Extract the (X, Y) coordinate from the center of the cell holding the provided text.  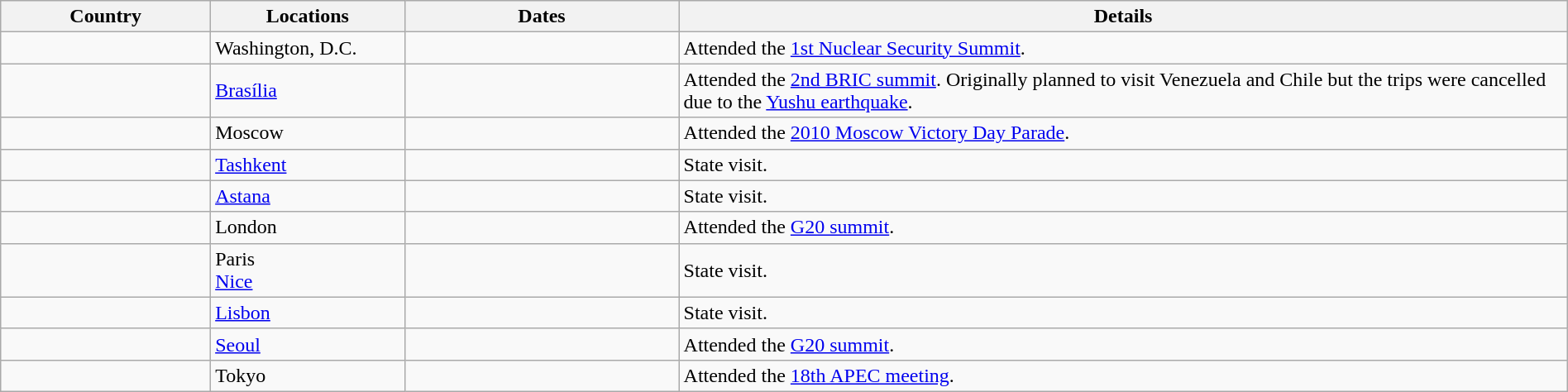
Lisbon (308, 313)
Seoul (308, 344)
ParisNice (308, 270)
Dates (542, 17)
Tashkent (308, 165)
Attended the 2nd BRIC summit. Originally planned to visit Venezuela and Chile but the trips were cancelled due to the Yushu earthquake. (1123, 91)
Attended the 1st Nuclear Security Summit. (1123, 48)
Attended the 18th APEC meeting. (1123, 375)
Brasília (308, 91)
Attended the 2010 Moscow Victory Day Parade. (1123, 133)
Washington, D.C. (308, 48)
Details (1123, 17)
Astana (308, 196)
Country (106, 17)
Tokyo (308, 375)
Moscow (308, 133)
London (308, 227)
Locations (308, 17)
